From the cell containing the given text, extract its center point as (x, y) coordinate. 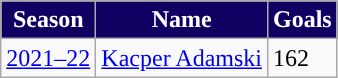
2021–22 (48, 58)
Name (182, 20)
Goals (302, 20)
Season (48, 20)
162 (302, 58)
Kacper Adamski (182, 58)
